For the text-containing cell, return its midpoint in [X, Y] coordinate format. 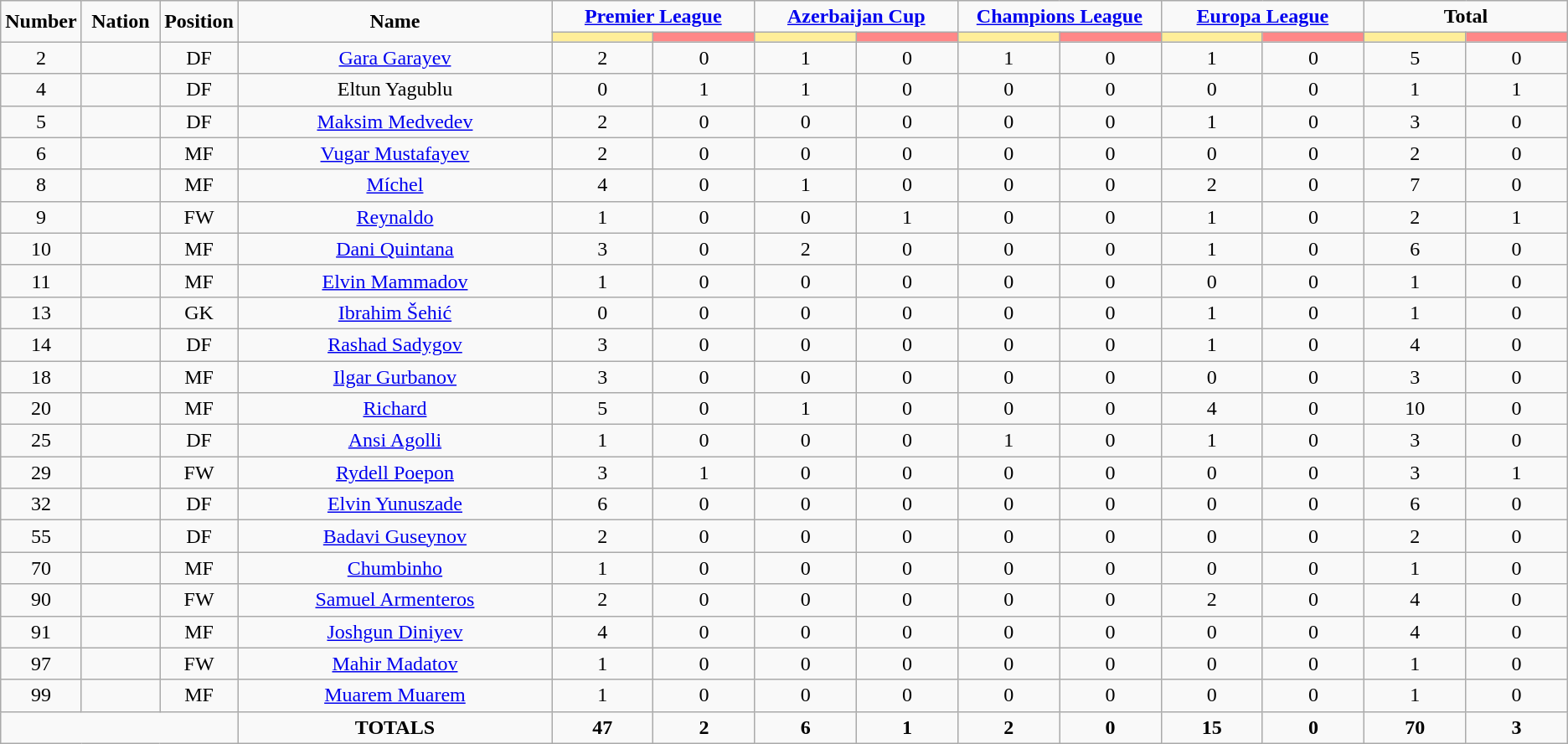
Rashad Sadygov [395, 344]
Champions League [1060, 17]
Name [395, 22]
47 [601, 727]
Joshgun Diniyev [395, 632]
Rydell Poepon [395, 473]
Elvin Mammadov [395, 281]
GK [199, 313]
Reynaldo [395, 217]
11 [41, 281]
Samuel Armenteros [395, 600]
TOTALS [395, 727]
Muarem Muarem [395, 695]
55 [41, 536]
32 [41, 504]
Badavi Guseynov [395, 536]
Míchel [395, 185]
Total [1466, 17]
91 [41, 632]
Number [41, 22]
8 [41, 185]
Ibrahim Šehić [395, 313]
Richard [395, 409]
15 [1211, 727]
Eltun Yagublu [395, 90]
29 [41, 473]
18 [41, 376]
25 [41, 441]
14 [41, 344]
Mahir Madatov [395, 664]
Premier League [653, 17]
7 [1416, 185]
Ilgar Gurbanov [395, 376]
Gara Garayev [395, 58]
Europa League [1263, 17]
Position [199, 22]
13 [41, 313]
9 [41, 217]
Ansi Agolli [395, 441]
Maksim Medvedev [395, 121]
Dani Quintana [395, 249]
97 [41, 664]
Elvin Yunuszade [395, 504]
Vugar Mustafayev [395, 153]
Nation [121, 22]
Chumbinho [395, 568]
99 [41, 695]
Azerbaijan Cup [856, 17]
90 [41, 600]
20 [41, 409]
